Provide the [x, y] coordinate of the cell's center where the given text is located.  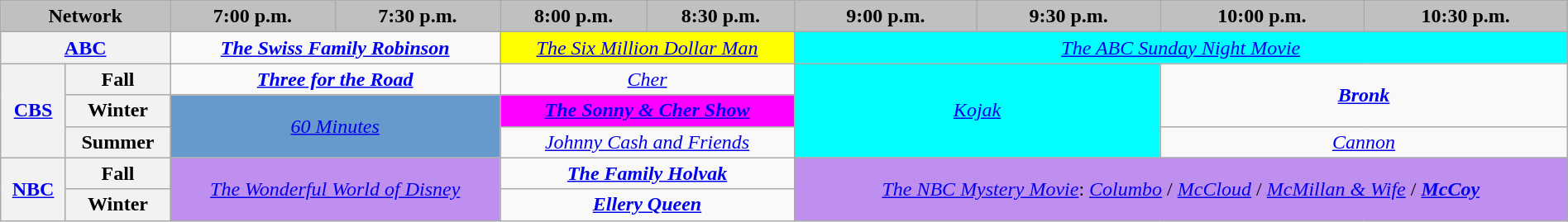
Cannon [1364, 142]
The Wonderful World of Disney [336, 189]
7:30 p.m. [418, 17]
Cher [648, 79]
The Swiss Family Robinson [336, 48]
9:30 p.m. [1068, 17]
Summer [117, 142]
The Sonny & Cher Show [648, 111]
The ABC Sunday Night Movie [1181, 48]
10:30 p.m. [1465, 17]
Ellery Queen [648, 205]
ABC [86, 48]
10:00 p.m. [1262, 17]
Three for the Road [336, 79]
8:30 p.m. [721, 17]
NBC [33, 189]
CBS [33, 111]
Network [86, 17]
8:00 p.m. [574, 17]
7:00 p.m. [253, 17]
The NBC Mystery Movie: Columbo / McCloud / McMillan & Wife / McCoy [1181, 189]
60 Minutes [336, 126]
The Six Million Dollar Man [648, 48]
Bronk [1364, 95]
9:00 p.m. [885, 17]
Johnny Cash and Friends [648, 142]
Kojak [977, 111]
The Family Holvak [648, 173]
